Return the (X, Y) coordinate for the center point of the cell that contains the specified text.  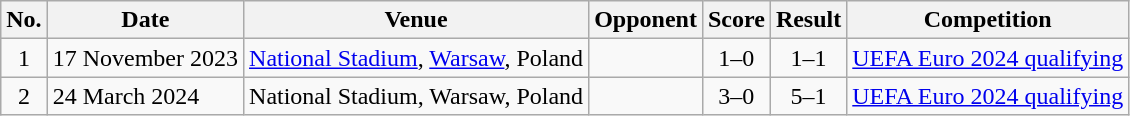
Opponent (646, 20)
3–0 (736, 96)
Score (736, 20)
Result (808, 20)
24 March 2024 (145, 96)
1–1 (808, 58)
Competition (988, 20)
1 (24, 58)
2 (24, 96)
5–1 (808, 96)
1–0 (736, 58)
Date (145, 20)
No. (24, 20)
17 November 2023 (145, 58)
Venue (416, 20)
